Locate the cell with the specified text and output its [X, Y] center coordinate. 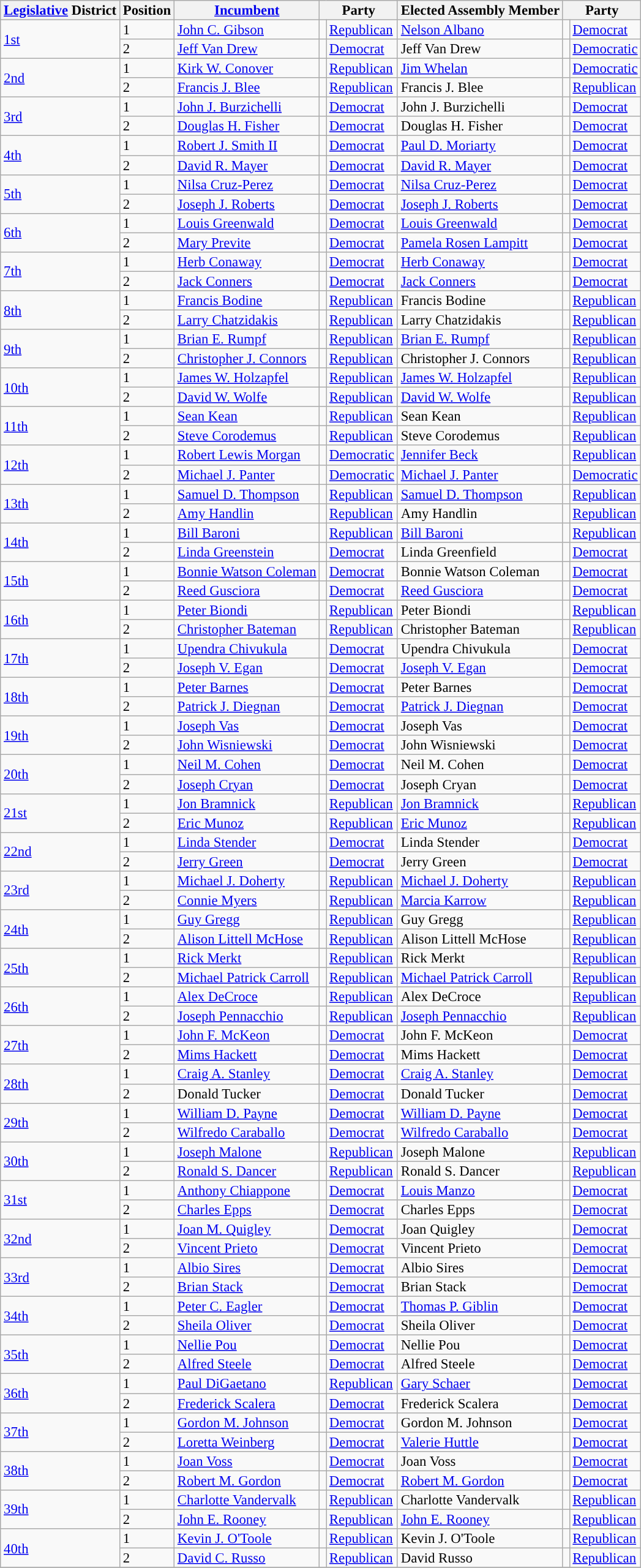
18th [60, 697]
Peter C. Eagler [247, 1307]
16th [60, 620]
Jennifer Beck [480, 456]
20th [60, 774]
25th [60, 967]
12th [60, 465]
Louis Manzo [480, 1190]
7th [60, 272]
32nd [60, 1238]
21st [60, 813]
1st [60, 39]
Loretta Weinberg [247, 1442]
Linda Greenfield [480, 552]
Joan Quigley [480, 1229]
40th [60, 1548]
Anthony Chiappone [247, 1190]
27th [60, 1045]
24th [60, 929]
22nd [60, 851]
11th [60, 426]
Linda Greenstein [247, 552]
Nelson Albano [480, 30]
3rd [60, 116]
17th [60, 659]
9th [60, 349]
Connie Myers [247, 900]
6th [60, 233]
4th [60, 156]
10th [60, 387]
29th [60, 1123]
Valerie Huttle [480, 1442]
David C. Russo [247, 1558]
Kirk W. Conover [247, 69]
Thomas P. Giblin [480, 1307]
38th [60, 1471]
37th [60, 1431]
Position [147, 10]
Incumbent [247, 10]
39th [60, 1510]
Marcia Karrow [480, 900]
15th [60, 580]
23rd [60, 890]
Elected Assembly Member [480, 10]
Legislative District [60, 10]
Pamela Rosen Lampitt [480, 242]
John C. Gibson [247, 30]
13th [60, 503]
Robert J. Smith II [247, 146]
David Russo [480, 1558]
5th [60, 193]
Paul D. Moriarty [480, 146]
28th [60, 1084]
Paul DiGaetano [247, 1384]
33rd [60, 1277]
Mary Previte [247, 242]
31st [60, 1200]
Gary Schaer [480, 1384]
19th [60, 736]
34th [60, 1316]
Joan M. Quigley [247, 1229]
35th [60, 1354]
2nd [60, 78]
36th [60, 1394]
Robert Lewis Morgan [247, 456]
Jim Whelan [480, 69]
26th [60, 1007]
14th [60, 542]
30th [60, 1161]
8th [60, 310]
